Extract the [X, Y] coordinate from the center of the cell holding the provided text.  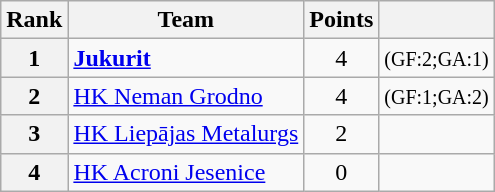
HK Acroni Jesenice [186, 172]
HK Neman Grodno [186, 96]
HK Liepājas Metalurgs [186, 134]
(GF:1;GA:2) [436, 96]
3 [34, 134]
1 [34, 58]
(GF:2;GA:1) [436, 58]
Jukurit [186, 58]
Points [342, 20]
Team [186, 20]
Rank [34, 20]
0 [342, 172]
